Locate the cell with the specified text and output its [x, y] center coordinate. 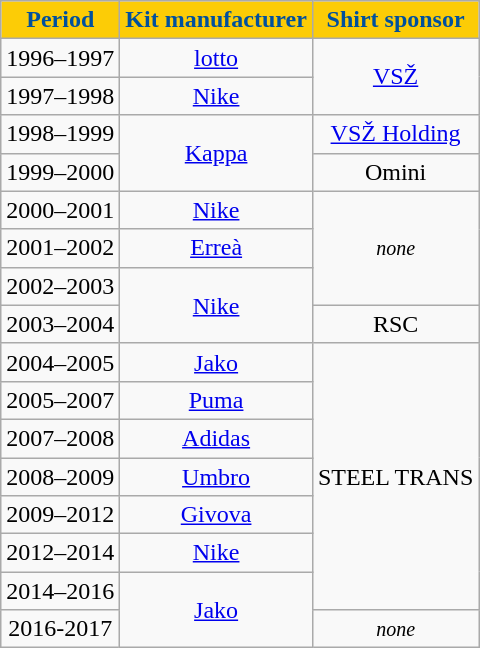
2004–2005 [60, 362]
Umbro [216, 477]
STEEL TRANS [395, 476]
2003–2004 [60, 324]
2000–2001 [60, 210]
2007–2008 [60, 438]
2012–2014 [60, 553]
1996–1997 [60, 58]
VSŽ [395, 77]
2014–2016 [60, 591]
2009–2012 [60, 515]
2002–2003 [60, 286]
1998–1999 [60, 134]
Givova [216, 515]
lotto [216, 58]
Period [60, 20]
Adidas [216, 438]
Kappa [216, 153]
RSC [395, 324]
Omini [395, 172]
Erreà [216, 248]
1997–1998 [60, 96]
2016-2017 [60, 629]
Puma [216, 400]
2001–2002 [60, 248]
Shirt sponsor [395, 20]
2008–2009 [60, 477]
VSŽ Holding [395, 134]
2005–2007 [60, 400]
Kit manufacturer [216, 20]
1999–2000 [60, 172]
